Extract the (x, y) coordinate from the center of the cell holding the provided text.  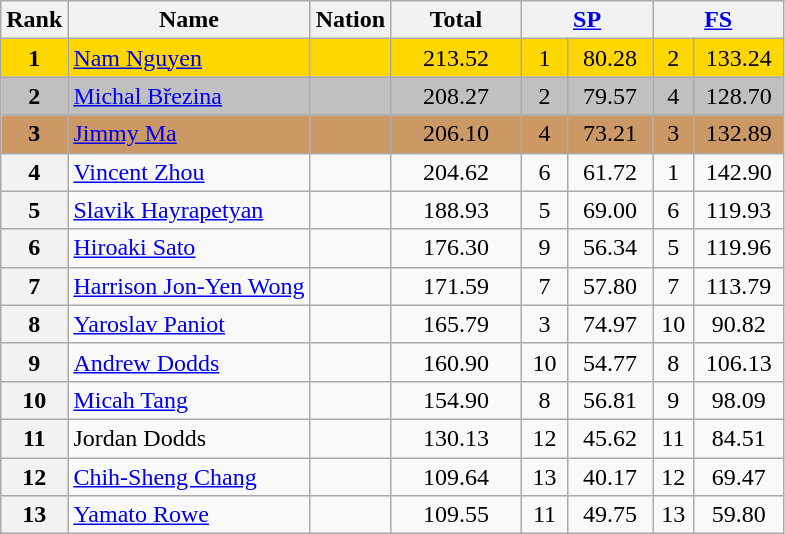
Hiroaki Sato (189, 248)
90.82 (739, 324)
106.13 (739, 362)
61.72 (610, 172)
Slavik Hayrapetyan (189, 210)
154.90 (456, 400)
79.57 (610, 96)
142.90 (739, 172)
Micah Tang (189, 400)
Chih-Sheng Chang (189, 477)
133.24 (739, 58)
Yamato Rowe (189, 515)
130.13 (456, 438)
113.79 (739, 286)
56.34 (610, 248)
176.30 (456, 248)
Nam Nguyen (189, 58)
Yaroslav Paniot (189, 324)
Harrison Jon-Yen Wong (189, 286)
Rank (34, 20)
213.52 (456, 58)
73.21 (610, 134)
84.51 (739, 438)
132.89 (739, 134)
Total (456, 20)
80.28 (610, 58)
Jimmy Ma (189, 134)
69.47 (739, 477)
Andrew Dodds (189, 362)
49.75 (610, 515)
206.10 (456, 134)
128.70 (739, 96)
208.27 (456, 96)
165.79 (456, 324)
57.80 (610, 286)
119.96 (739, 248)
98.09 (739, 400)
69.00 (610, 210)
SP (588, 20)
40.17 (610, 477)
74.97 (610, 324)
Michal Březina (189, 96)
Name (189, 20)
119.93 (739, 210)
56.81 (610, 400)
Vincent Zhou (189, 172)
109.64 (456, 477)
54.77 (610, 362)
FS (718, 20)
204.62 (456, 172)
109.55 (456, 515)
45.62 (610, 438)
Jordan Dodds (189, 438)
188.93 (456, 210)
Nation (350, 20)
160.90 (456, 362)
171.59 (456, 286)
59.80 (739, 515)
